For the text-containing cell, return its midpoint in [x, y] coordinate format. 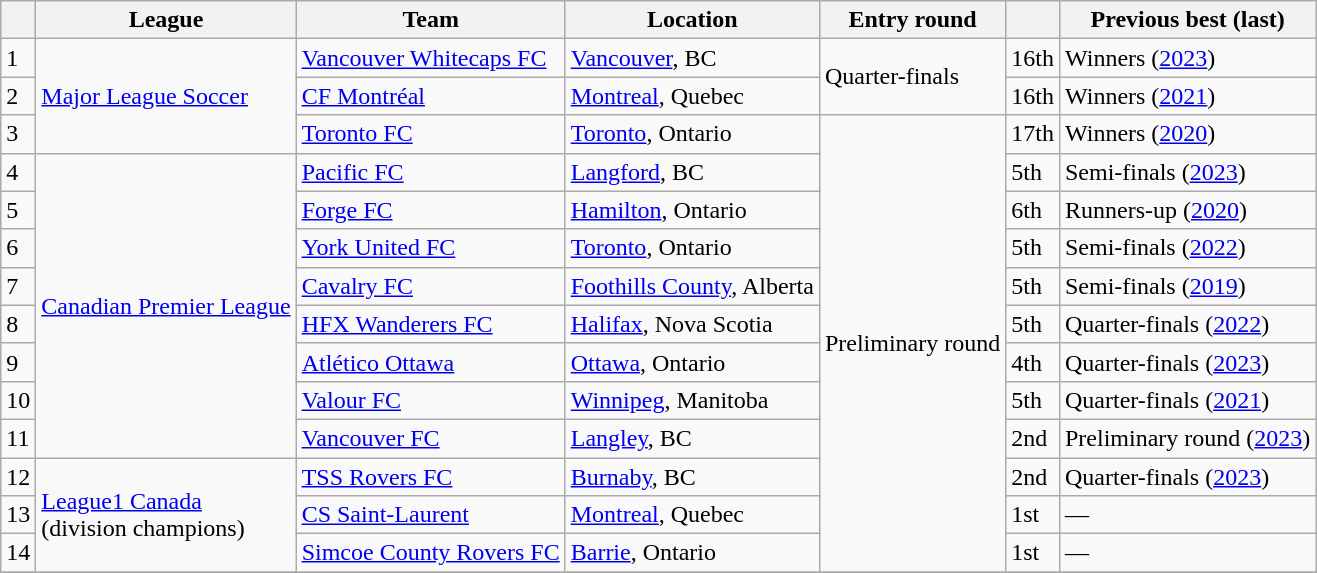
TSS Rovers FC [430, 477]
12 [18, 477]
Pacific FC [430, 172]
Halifax, Nova Scotia [692, 324]
Winners (2021) [1187, 96]
11 [18, 438]
Runners-up (2020) [1187, 210]
HFX Wanderers FC [430, 324]
Vancouver FC [430, 438]
CS Saint-Laurent [430, 515]
6 [18, 248]
Forge FC [430, 210]
Major League Soccer [166, 96]
Hamilton, Ontario [692, 210]
13 [18, 515]
Valour FC [430, 400]
York United FC [430, 248]
Semi-finals (2019) [1187, 286]
8 [18, 324]
Winners (2023) [1187, 58]
Vancouver, BC [692, 58]
Semi-finals (2022) [1187, 248]
Cavalry FC [430, 286]
League [166, 20]
5 [18, 210]
Canadian Premier League [166, 305]
4th [1033, 362]
Langford, BC [692, 172]
7 [18, 286]
Barrie, Ontario [692, 553]
CF Montréal [430, 96]
Winnipeg, Manitoba [692, 400]
Ottawa, Ontario [692, 362]
Location [692, 20]
Langley, BC [692, 438]
3 [18, 134]
Atlético Ottawa [430, 362]
Quarter-finals (2022) [1187, 324]
Burnaby, BC [692, 477]
Quarter-finals (2021) [1187, 400]
Foothills County, Alberta [692, 286]
Quarter-finals [912, 77]
14 [18, 553]
Team [430, 20]
Previous best (last) [1187, 20]
Simcoe County Rovers FC [430, 553]
10 [18, 400]
1 [18, 58]
Vancouver Whitecaps FC [430, 58]
Preliminary round (2023) [1187, 438]
Semi-finals (2023) [1187, 172]
League1 Canada(division champions) [166, 515]
Entry round [912, 20]
6th [1033, 210]
2 [18, 96]
Toronto FC [430, 134]
4 [18, 172]
Winners (2020) [1187, 134]
9 [18, 362]
17th [1033, 134]
Preliminary round [912, 344]
